Capture the cell that displays the provided text and extract its (x, y) central coordinate. 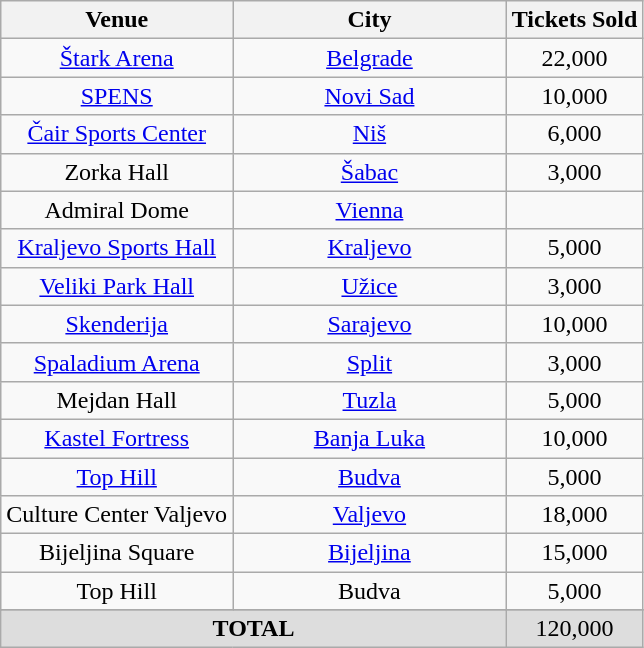
SPENS (117, 96)
Zorka Hall (117, 172)
Vienna (370, 210)
Kraljevo Sports Hall (117, 248)
Niš (370, 134)
Admiral Dome (117, 210)
18,000 (574, 515)
22,000 (574, 58)
Štark Arena (117, 58)
Tickets Sold (574, 20)
Mejdan Hall (117, 400)
Tuzla (370, 400)
Čair Sports Center (117, 134)
Veliki Park Hall (117, 286)
Split (370, 362)
Bijeljina Square (117, 553)
Novi Sad (370, 96)
Spaladium Arena (117, 362)
Belgrade (370, 58)
Kraljevo (370, 248)
Skenderija (117, 324)
Užice (370, 286)
120,000 (574, 629)
Banja Luka (370, 438)
Venue (117, 20)
15,000 (574, 553)
Kastel Fortress (117, 438)
Bijeljina (370, 553)
Sarajevo (370, 324)
Valjevo (370, 515)
Culture Center Valjevo (117, 515)
City (370, 20)
Šabac (370, 172)
TOTAL (254, 629)
6,000 (574, 134)
